Identify which cell holds the provided text, then report its (X, Y) central coordinate. 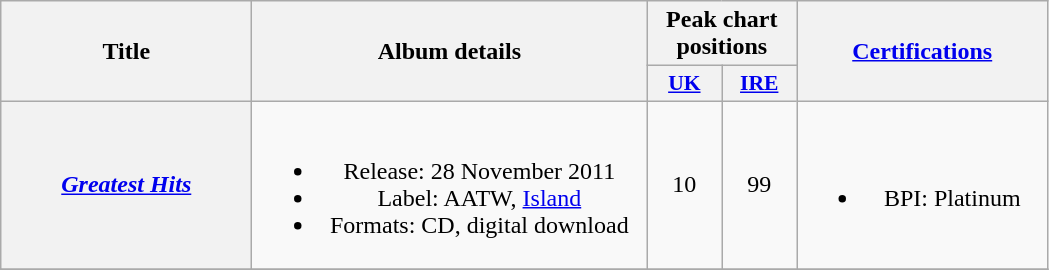
Title (126, 52)
99 (760, 184)
Peak chart positions (722, 34)
Album details (450, 52)
IRE (760, 84)
Release: 28 November 2011Label: AATW, IslandFormats: CD, digital download (450, 184)
UK (684, 84)
BPI: Platinum (922, 184)
Greatest Hits (126, 184)
10 (684, 184)
Certifications (922, 52)
